Output the (X, Y) coordinate of the center of the cell containing the given text.  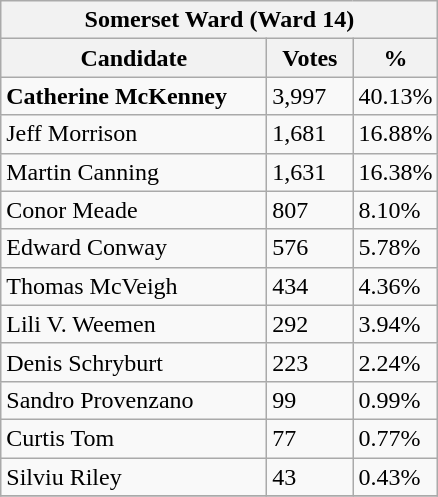
43 (310, 477)
16.88% (396, 134)
3,997 (310, 96)
1,631 (310, 172)
Somerset Ward (Ward 14) (220, 20)
Martin Canning (134, 172)
% (396, 58)
0.77% (396, 438)
Jeff Morrison (134, 134)
Candidate (134, 58)
292 (310, 324)
5.78% (396, 248)
434 (310, 286)
Edward Conway (134, 248)
Silviu Riley (134, 477)
16.38% (396, 172)
223 (310, 362)
4.36% (396, 286)
Thomas McVeigh (134, 286)
Catherine McKenney (134, 96)
0.99% (396, 400)
Conor Meade (134, 210)
Curtis Tom (134, 438)
Votes (310, 58)
8.10% (396, 210)
40.13% (396, 96)
77 (310, 438)
1,681 (310, 134)
Lili V. Weemen (134, 324)
0.43% (396, 477)
807 (310, 210)
Sandro Provenzano (134, 400)
576 (310, 248)
2.24% (396, 362)
3.94% (396, 324)
99 (310, 400)
Denis Schryburt (134, 362)
